Identify which cell holds the provided text, then report its [x, y] central coordinate. 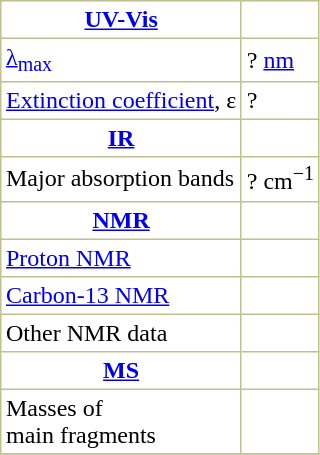
Masses of main fragments [122, 421]
λmax [122, 60]
NMR [122, 220]
Proton NMR [122, 258]
Extinction coefficient, ε [122, 101]
UV-Vis [122, 20]
Carbon-13 NMR [122, 295]
IR [122, 139]
? cm−1 [280, 179]
Major absorption bands [122, 179]
MS [122, 370]
? nm [280, 60]
Other NMR data [122, 333]
? [280, 101]
